Determine the (x, y) coordinate at the center of the cell enclosing the given text.  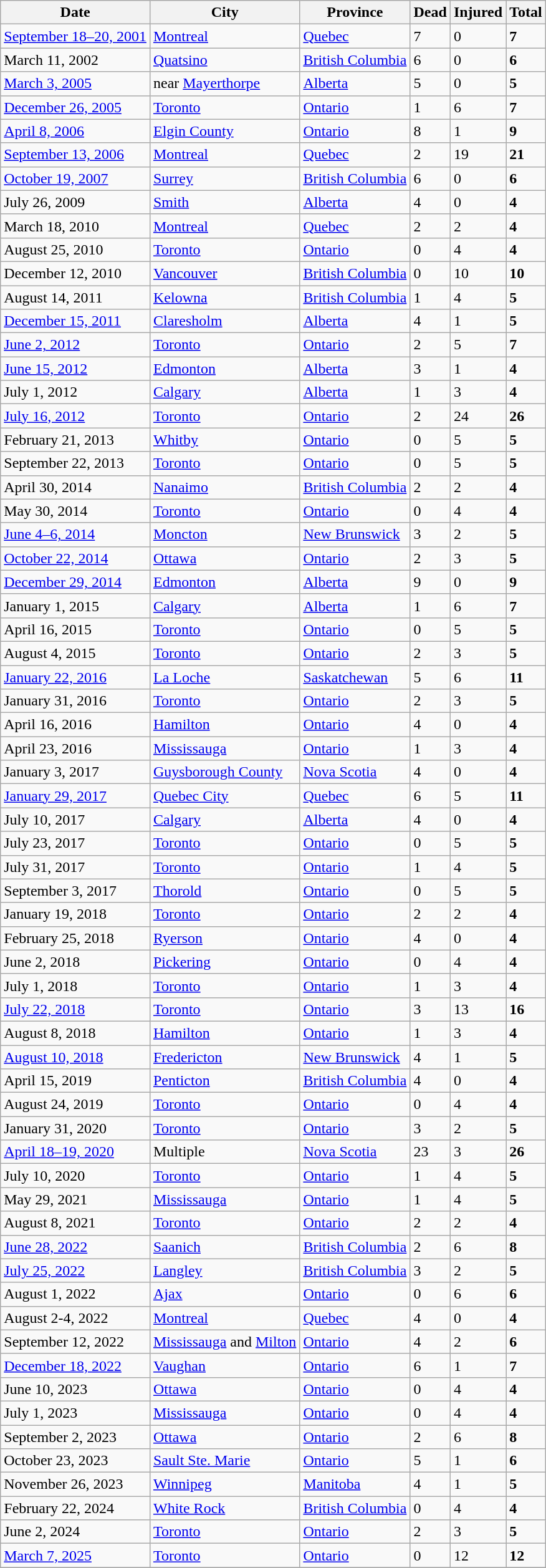
January 3, 2017 (75, 772)
June 2, 2012 (75, 345)
June 2, 2024 (75, 1532)
June 28, 2022 (75, 1247)
August 10, 2018 (75, 1057)
Injured (477, 12)
21 (526, 155)
July 1, 2018 (75, 985)
April 15, 2019 (75, 1081)
May 30, 2014 (75, 511)
January 31, 2016 (75, 701)
March 18, 2010 (75, 226)
July 16, 2012 (75, 416)
August 8, 2018 (75, 1033)
December 18, 2022 (75, 1365)
September 22, 2013 (75, 463)
13 (477, 1009)
August 14, 2011 (75, 298)
Multiple (224, 1152)
Surrey (224, 178)
January 22, 2016 (75, 677)
December 15, 2011 (75, 321)
July 25, 2022 (75, 1270)
Sault Ste. Marie (224, 1461)
July 26, 2009 (75, 202)
Saanich (224, 1247)
Ajax (224, 1294)
August 4, 2015 (75, 653)
August 24, 2019 (75, 1105)
Quebec City (224, 796)
Penticton (224, 1081)
December 29, 2014 (75, 582)
Nanaimo (224, 487)
August 2-4, 2022 (75, 1318)
February 25, 2018 (75, 938)
July 1, 2023 (75, 1413)
July 31, 2017 (75, 867)
August 8, 2021 (75, 1223)
January 29, 2017 (75, 796)
April 16, 2015 (75, 629)
January 1, 2015 (75, 606)
September 3, 2017 (75, 891)
October 19, 2007 (75, 178)
Ryerson (224, 938)
Thorold (224, 891)
Quatsino (224, 60)
February 22, 2024 (75, 1508)
Winnipeg (224, 1484)
Pickering (224, 962)
Vaughan (224, 1365)
Manitoba (355, 1484)
White Rock (224, 1508)
October 22, 2014 (75, 558)
Vancouver (224, 273)
September 13, 2006 (75, 155)
19 (477, 155)
July 22, 2018 (75, 1009)
March 3, 2005 (75, 84)
April 16, 2016 (75, 725)
23 (430, 1152)
April 23, 2016 (75, 748)
City (224, 12)
Kelowna (224, 298)
April 30, 2014 (75, 487)
Whitby (224, 440)
Mississauga and Milton (224, 1342)
Date (75, 12)
September 2, 2023 (75, 1436)
March 11, 2002 (75, 60)
July 23, 2017 (75, 843)
March 7, 2025 (75, 1556)
Saskatchewan (355, 677)
February 21, 2013 (75, 440)
Dead (430, 12)
24 (477, 416)
September 18–20, 2001 (75, 36)
16 (526, 1009)
October 23, 2023 (75, 1461)
August 25, 2010 (75, 249)
November 26, 2023 (75, 1484)
Smith (224, 202)
July 10, 2020 (75, 1176)
La Loche (224, 677)
Langley (224, 1270)
Claresholm (224, 321)
Moncton (224, 535)
December 26, 2005 (75, 107)
July 10, 2017 (75, 820)
Elgin County (224, 131)
May 29, 2021 (75, 1199)
September 12, 2022 (75, 1342)
Guysborough County (224, 772)
Fredericton (224, 1057)
June 4–6, 2014 (75, 535)
June 15, 2012 (75, 369)
January 31, 2020 (75, 1128)
Province (355, 12)
June 10, 2023 (75, 1389)
Total (526, 12)
August 1, 2022 (75, 1294)
April 18–19, 2020 (75, 1152)
July 1, 2012 (75, 392)
January 19, 2018 (75, 914)
December 12, 2010 (75, 273)
April 8, 2006 (75, 131)
near Mayerthorpe (224, 84)
June 2, 2018 (75, 962)
